Detect which cell encompasses the target text, then output its [x, y] center coordinate. 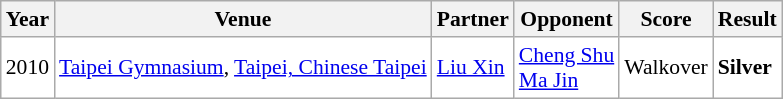
2010 [28, 68]
Liu Xin [473, 68]
Opponent [566, 19]
Cheng Shu Ma Jin [566, 68]
Silver [748, 68]
Year [28, 19]
Result [748, 19]
Score [666, 19]
Walkover [666, 68]
Partner [473, 19]
Taipei Gymnasium, Taipei, Chinese Taipei [243, 68]
Venue [243, 19]
